Search for the cell housing the specified text and yield its (X, Y) center coordinate. 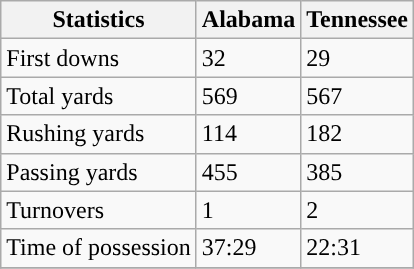
Statistics (99, 20)
2 (358, 210)
1 (248, 210)
Rushing yards (99, 134)
29 (358, 58)
37:29 (248, 248)
Turnovers (99, 210)
567 (358, 96)
114 (248, 134)
182 (358, 134)
Tennessee (358, 20)
385 (358, 172)
22:31 (358, 248)
Time of possession (99, 248)
First downs (99, 58)
569 (248, 96)
Passing yards (99, 172)
Total yards (99, 96)
32 (248, 58)
455 (248, 172)
Alabama (248, 20)
